Search for the cell housing the specified text and yield its [x, y] center coordinate. 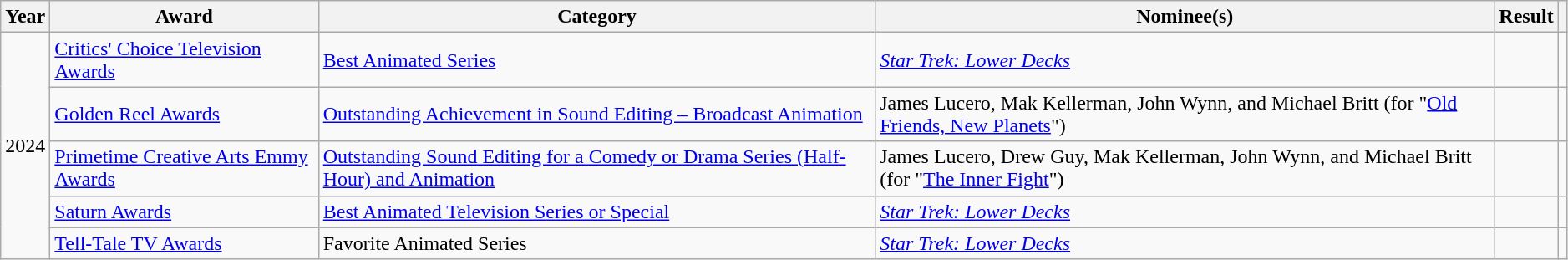
Nominee(s) [1185, 17]
Best Animated Television Series or Special [596, 212]
Result [1526, 17]
Golden Reel Awards [184, 114]
2024 [25, 145]
Saturn Awards [184, 212]
Outstanding Achievement in Sound Editing – Broadcast Animation [596, 114]
Award [184, 17]
Best Animated Series [596, 60]
Favorite Animated Series [596, 243]
James Lucero, Drew Guy, Mak Kellerman, John Wynn, and Michael Britt (for "The Inner Fight") [1185, 169]
Category [596, 17]
Year [25, 17]
Tell-Tale TV Awards [184, 243]
Critics' Choice Television Awards [184, 60]
Primetime Creative Arts Emmy Awards [184, 169]
Outstanding Sound Editing for a Comedy or Drama Series (Half-Hour) and Animation [596, 169]
James Lucero, Mak Kellerman, John Wynn, and Michael Britt (for "Old Friends, New Planets") [1185, 114]
